Return the (x, y) coordinate for the center point of the cell that contains the specified text.  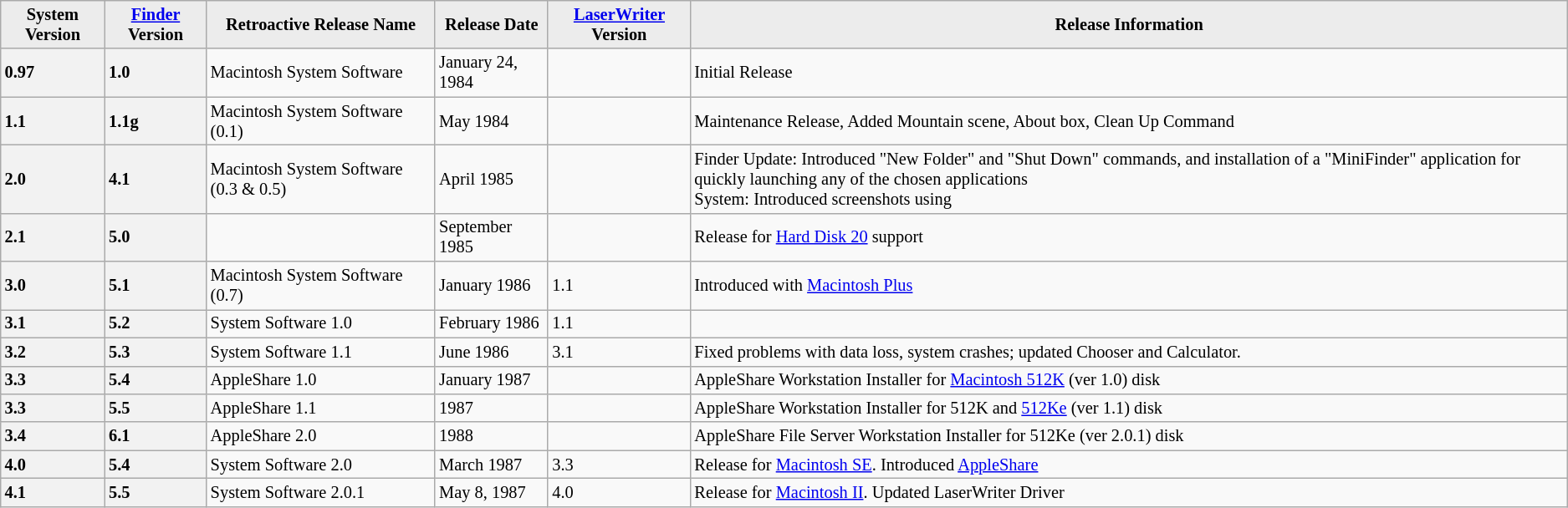
System Software 1.1 (321, 352)
Release Date (492, 24)
System Software 2.0.1 (321, 492)
April 1985 (492, 179)
Macintosh System Software (321, 73)
Introduced with Macintosh Plus (1129, 286)
1.1g (156, 121)
System Software 1.0 (321, 323)
Finder Version (156, 24)
Fixed problems with data loss, system crashes; updated Chooser and Calculator. (1129, 352)
1987 (492, 408)
January 24, 1984 (492, 73)
1988 (492, 436)
September 1985 (492, 237)
Release Information (1129, 24)
2.0 (53, 179)
Release for Macintosh II. Updated LaserWriter Driver (1129, 492)
5.2 (156, 323)
System Software 2.0 (321, 465)
Retroactive Release Name (321, 24)
AppleShare 1.1 (321, 408)
1.0 (156, 73)
LaserWriter Version (619, 24)
Initial Release (1129, 73)
3.0 (53, 286)
May 8, 1987 (492, 492)
Macintosh System Software (0.3 & 0.5) (321, 179)
Macintosh System Software (0.7) (321, 286)
January 1987 (492, 380)
0.97 (53, 73)
AppleShare File Server Workstation Installer for 512Ke (ver 2.0.1) disk (1129, 436)
5.1 (156, 286)
AppleShare 1.0 (321, 380)
February 1986 (492, 323)
June 1986 (492, 352)
Macintosh System Software (0.1) (321, 121)
AppleShare 2.0 (321, 436)
Release for Macintosh SE. Introduced AppleShare (1129, 465)
AppleShare Workstation Installer for Macintosh 512K (ver 1.0) disk (1129, 380)
January 1986 (492, 286)
2.1 (53, 237)
March 1987 (492, 465)
3.4 (53, 436)
6.1 (156, 436)
System Version (53, 24)
May 1984 (492, 121)
AppleShare Workstation Installer for 512K and 512Ke (ver 1.1) disk (1129, 408)
5.0 (156, 237)
3.2 (53, 352)
Release for Hard Disk 20 support (1129, 237)
5.3 (156, 352)
Maintenance Release, Added Mountain scene, About box, Clean Up Command (1129, 121)
